Return the [x, y] coordinate for the center point of the cell that contains the specified text.  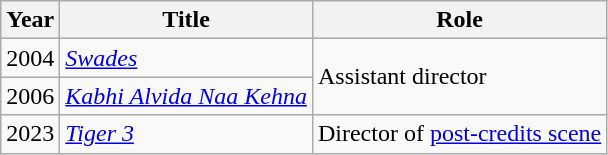
2004 [30, 58]
Assistant director [459, 77]
Role [459, 20]
Kabhi Alvida Naa Kehna [186, 96]
Director of post-credits scene [459, 134]
2023 [30, 134]
Year [30, 20]
Tiger 3 [186, 134]
2006 [30, 96]
Swades [186, 58]
Title [186, 20]
